Provide the (X, Y) coordinate of the cell's center where the given text is located.  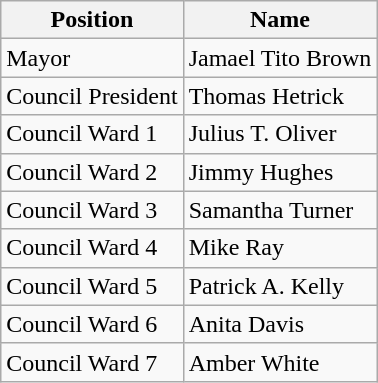
Samantha Turner (280, 210)
Anita Davis (280, 324)
Jimmy Hughes (280, 172)
Patrick A. Kelly (280, 286)
Name (280, 20)
Jamael Tito Brown (280, 58)
Council Ward 3 (92, 210)
Amber White (280, 362)
Mike Ray (280, 248)
Council Ward 5 (92, 286)
Thomas Hetrick (280, 96)
Mayor (92, 58)
Julius T. Oliver (280, 134)
Council President (92, 96)
Council Ward 7 (92, 362)
Position (92, 20)
Council Ward 2 (92, 172)
Council Ward 4 (92, 248)
Council Ward 1 (92, 134)
Council Ward 6 (92, 324)
